For the text-containing cell, return its midpoint in (x, y) coordinate format. 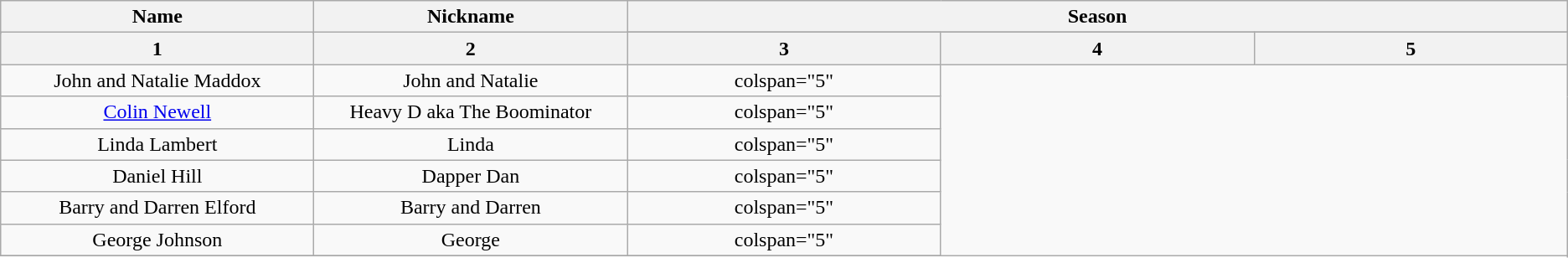
Nickname (471, 17)
Season (1097, 17)
1 (157, 49)
Barry and Darren (471, 208)
John and Natalie Maddox (157, 80)
Daniel Hill (157, 176)
John and Natalie (471, 80)
Colin Newell (157, 112)
Linda Lambert (157, 144)
Barry and Darren Elford (157, 208)
5 (1411, 49)
Linda (471, 144)
George Johnson (157, 240)
4 (1097, 49)
Dapper Dan (471, 176)
Heavy D aka The Boominator (471, 112)
2 (471, 49)
3 (784, 49)
George (471, 240)
Name (157, 17)
